Pinpoint the cell where the given text exists, returning its (X, Y) midpoint coordinate. 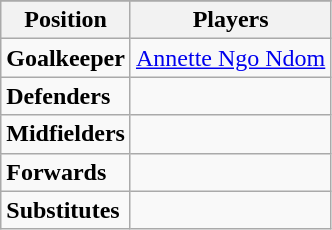
Substitutes (66, 210)
Midfielders (66, 134)
Players (230, 20)
Defenders (66, 96)
Annette Ngo Ndom (230, 58)
Goalkeeper (66, 58)
Position (66, 20)
Forwards (66, 172)
